For the text-containing cell, return its midpoint in (X, Y) coordinate format. 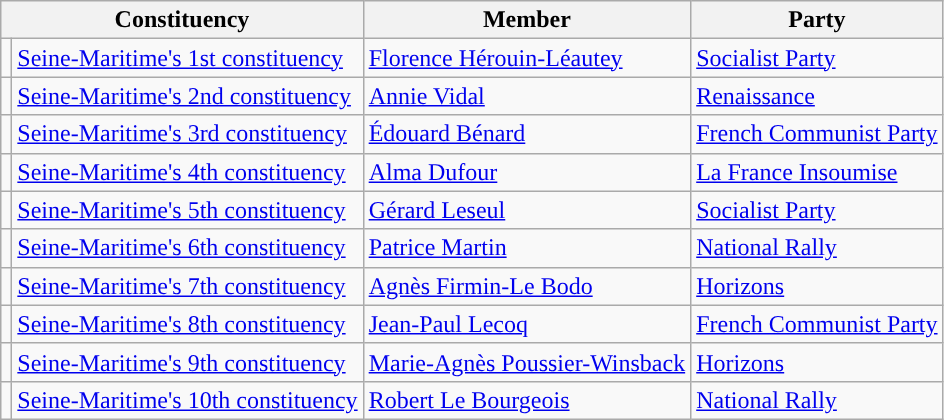
Édouard Bénard (527, 134)
Robert Le Bourgeois (527, 400)
Jean-Paul Lecoq (527, 324)
Member (527, 20)
Seine-Maritime's 10th constituency (188, 400)
Annie Vidal (527, 96)
Constituency (182, 20)
Alma Dufour (527, 172)
Seine-Maritime's 5th constituency (188, 210)
Party (817, 20)
Marie-Agnès Poussier-Winsback (527, 362)
Seine-Maritime's 3rd constituency (188, 134)
Seine-Maritime's 7th constituency (188, 286)
Renaissance (817, 96)
Seine-Maritime's 2nd constituency (188, 96)
Seine-Maritime's 1st constituency (188, 58)
Seine-Maritime's 4th constituency (188, 172)
Florence Hérouin-Léautey (527, 58)
Seine-Maritime's 6th constituency (188, 248)
Agnès Firmin-Le Bodo (527, 286)
Seine-Maritime's 8th constituency (188, 324)
La France Insoumise (817, 172)
Seine-Maritime's 9th constituency (188, 362)
Gérard Leseul (527, 210)
Patrice Martin (527, 248)
